Return the [X, Y] coordinate for the center point of the cell that contains the specified text.  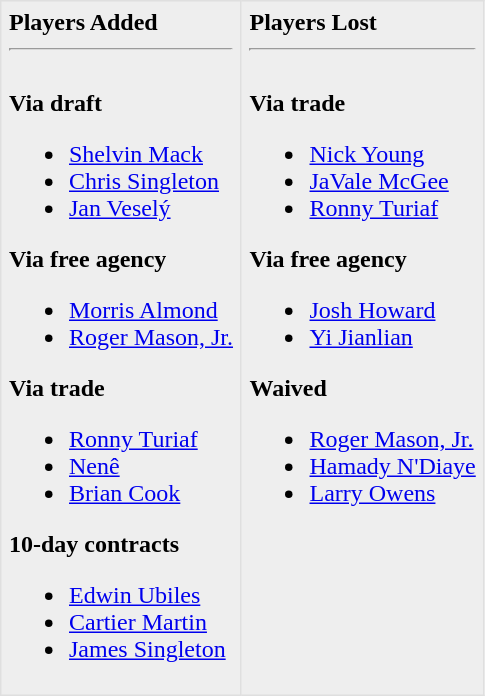
Players Lost Via tradeNick YoungJaVale McGeeRonny TuriafVia free agencyJosh HowardYi JianlianWaivedRoger Mason, Jr.Hamady N'DiayeLarry Owens [362, 348]
